Output the [x, y] coordinate of the center of the cell containing the given text.  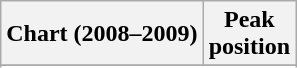
Peakposition [249, 34]
Chart (2008–2009) [102, 34]
